Return the [x, y] coordinate for the center point of the cell that contains the specified text.  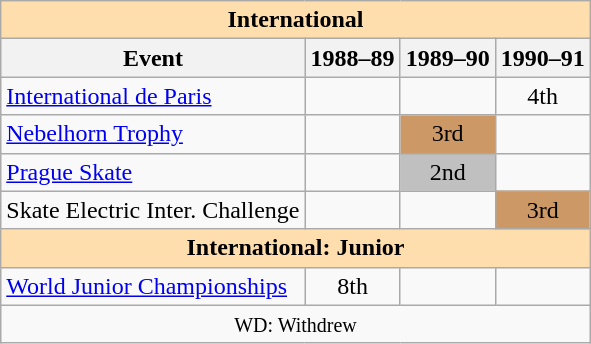
1988–89 [352, 58]
International: Junior [296, 248]
2nd [448, 172]
Event [153, 58]
1990–91 [542, 58]
Skate Electric Inter. Challenge [153, 210]
1989–90 [448, 58]
World Junior Championships [153, 286]
4th [542, 96]
International de Paris [153, 96]
WD: Withdrew [296, 324]
International [296, 20]
Nebelhorn Trophy [153, 134]
8th [352, 286]
Prague Skate [153, 172]
